Capture the cell that displays the provided text and extract its (X, Y) central coordinate. 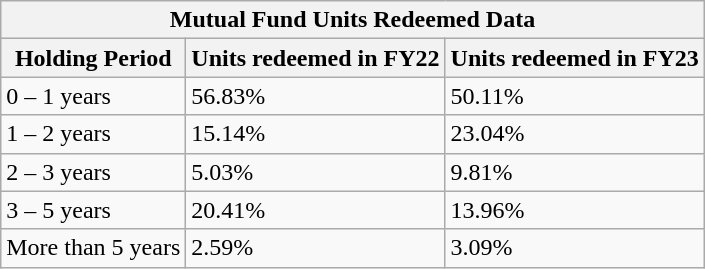
50.11% (574, 96)
More than 5 years (94, 248)
Mutual Fund Units Redeemed Data (353, 20)
20.41% (316, 210)
13.96% (574, 210)
5.03% (316, 172)
Units redeemed in FY22 (316, 58)
Holding Period (94, 58)
2 – 3 years (94, 172)
1 – 2 years (94, 134)
Units redeemed in FY23 (574, 58)
0 – 1 years (94, 96)
3 – 5 years (94, 210)
9.81% (574, 172)
2.59% (316, 248)
3.09% (574, 248)
23.04% (574, 134)
15.14% (316, 134)
56.83% (316, 96)
